Identify which cell holds the provided text, then report its [x, y] central coordinate. 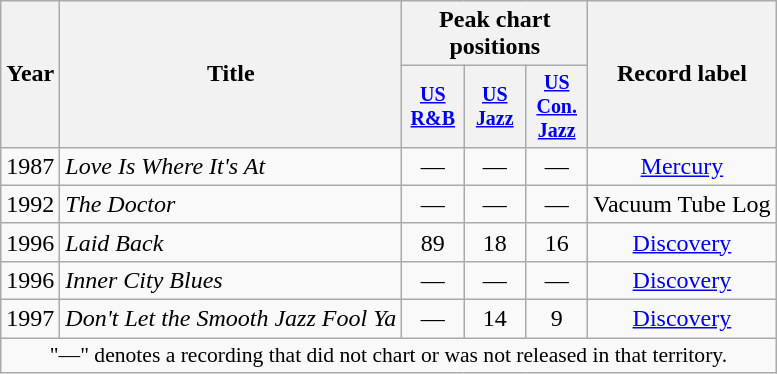
16 [557, 242]
Peak chart positions [495, 34]
Don't Let the Smooth Jazz Fool Ya [231, 319]
89 [433, 242]
Love Is Where It's At [231, 166]
Year [30, 74]
1987 [30, 166]
9 [557, 319]
Record label [682, 74]
USCon. Jazz [557, 106]
Vacuum Tube Log [682, 204]
1997 [30, 319]
1992 [30, 204]
USJazz [495, 106]
The Doctor [231, 204]
14 [495, 319]
Laid Back [231, 242]
Mercury [682, 166]
Inner City Blues [231, 280]
Title [231, 74]
18 [495, 242]
"—" denotes a recording that did not chart or was not released in that territory. [388, 356]
USR&B [433, 106]
